Identify which cell holds the provided text, then report its [x, y] central coordinate. 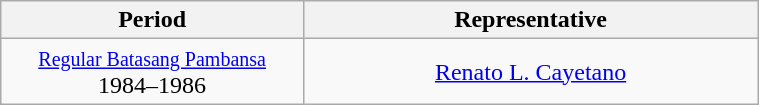
Regular Batasang Pambansa1984–1986 [152, 72]
Representative [530, 20]
Period [152, 20]
Renato L. Cayetano [530, 72]
